Find where the given text appears and provide that cell's center as [x, y] coordinate. 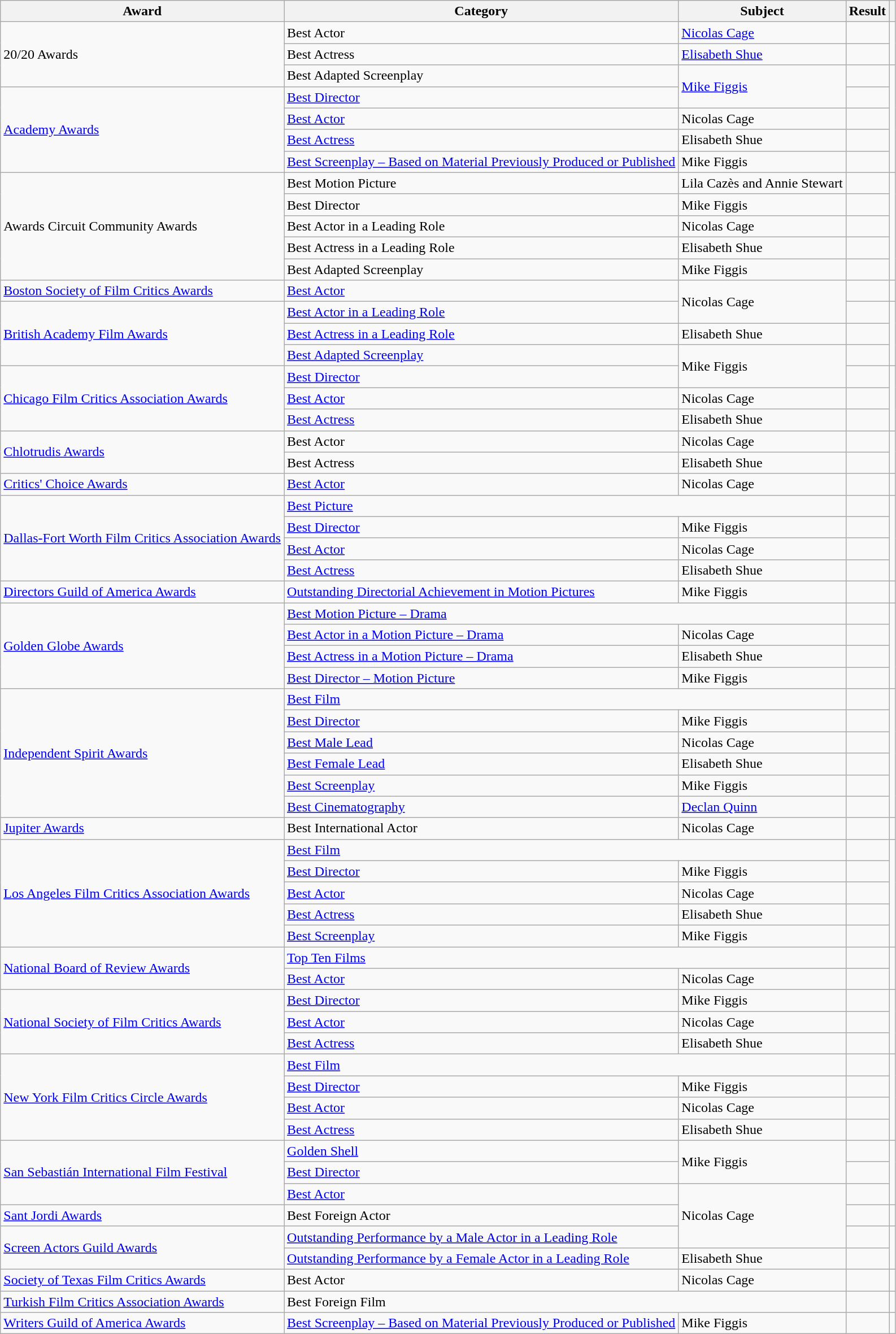
Award [142, 11]
Directors Guild of America Awards [142, 592]
Best Cinematography [481, 807]
Outstanding Performance by a Male Actor in a Leading Role [481, 1237]
Chlotrudis Awards [142, 452]
Writers Guild of America Awards [142, 1323]
Best Female Lead [481, 764]
Declan Quinn [762, 807]
Independent Spirit Awards [142, 753]
Outstanding Performance by a Female Actor in a Leading Role [481, 1258]
20/20 Awards [142, 54]
Boston Society of Film Critics Awards [142, 291]
Academy Awards [142, 129]
British Academy Film Awards [142, 334]
Best Motion Picture [481, 183]
National Board of Review Awards [142, 968]
Lila Cazès and Annie Stewart [762, 183]
Chicago Film Critics Association Awards [142, 398]
Category [481, 11]
Critics' Choice Awards [142, 484]
Best Motion Picture – Drama [565, 613]
National Society of Film Critics Awards [142, 1022]
San Sebastián International Film Festival [142, 1172]
Result [867, 11]
Awards Circuit Community Awards [142, 226]
Society of Texas Film Critics Awards [142, 1280]
Outstanding Directorial Achievement in Motion Pictures [481, 592]
Best Actress in a Motion Picture – Drama [481, 657]
Golden Globe Awards [142, 645]
Best Picture [565, 506]
Best Foreign Film [565, 1301]
New York Film Critics Circle Awards [142, 1097]
Jupiter Awards [142, 828]
Best International Actor [481, 828]
Sant Jordi Awards [142, 1215]
Dallas-Fort Worth Film Critics Association Awards [142, 538]
Best Director – Motion Picture [481, 678]
Turkish Film Critics Association Awards [142, 1301]
Best Male Lead [481, 742]
Top Ten Films [565, 958]
Screen Actors Guild Awards [142, 1248]
Los Angeles Film Critics Association Awards [142, 893]
Best Foreign Actor [481, 1215]
Best Actor in a Motion Picture – Drama [481, 635]
Golden Shell [481, 1151]
Subject [762, 11]
